Return [X, Y] of the center of cell containing provided text 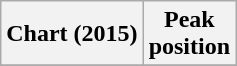
Peakposition [189, 34]
Chart (2015) [72, 34]
